Scan for the cell matching the given text and deliver its (X, Y) coordinate at center. 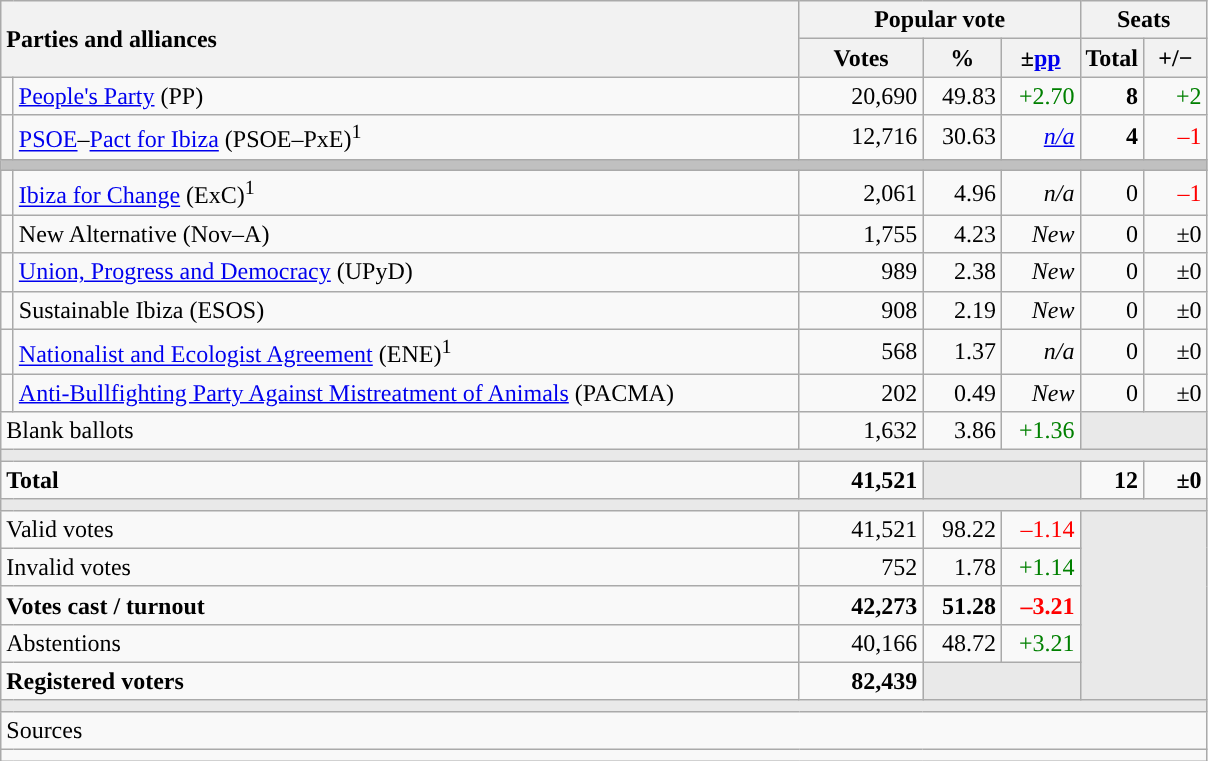
+2 (1176, 96)
Invalid votes (400, 567)
1,755 (861, 234)
Popular vote (940, 20)
2.38 (962, 272)
908 (861, 310)
–1.14 (1040, 529)
8 (1112, 96)
202 (861, 393)
+/− (1176, 58)
12 (1112, 480)
0.49 (962, 393)
42,273 (861, 605)
±pp (1040, 58)
Anti-Bullfighting Party Against Mistreatment of Animals (PACMA) (406, 393)
4 (1112, 138)
4.96 (962, 194)
Nationalist and Ecologist Agreement (ENE)1 (406, 352)
–3.21 (1040, 605)
568 (861, 352)
New Alternative (Nov–A) (406, 234)
Sources (604, 731)
3.86 (962, 431)
Blank ballots (400, 431)
989 (861, 272)
2,061 (861, 194)
48.72 (962, 643)
Parties and alliances (400, 39)
+1.14 (1040, 567)
People's Party (PP) (406, 96)
2.19 (962, 310)
% (962, 58)
51.28 (962, 605)
+2.70 (1040, 96)
Union, Progress and Democracy (UPyD) (406, 272)
Seats (1144, 20)
+3.21 (1040, 643)
752 (861, 567)
4.23 (962, 234)
+1.36 (1040, 431)
12,716 (861, 138)
82,439 (861, 681)
Votes (861, 58)
30.63 (962, 138)
1.78 (962, 567)
Sustainable Ibiza (ESOS) (406, 310)
1,632 (861, 431)
Abstentions (400, 643)
98.22 (962, 529)
49.83 (962, 96)
Registered voters (400, 681)
PSOE–Pact for Ibiza (PSOE–PxE)1 (406, 138)
40,166 (861, 643)
Votes cast / turnout (400, 605)
1.37 (962, 352)
Ibiza for Change (ExC)1 (406, 194)
20,690 (861, 96)
Valid votes (400, 529)
